Extract the (x, y) coordinate from the center of the cell holding the provided text.  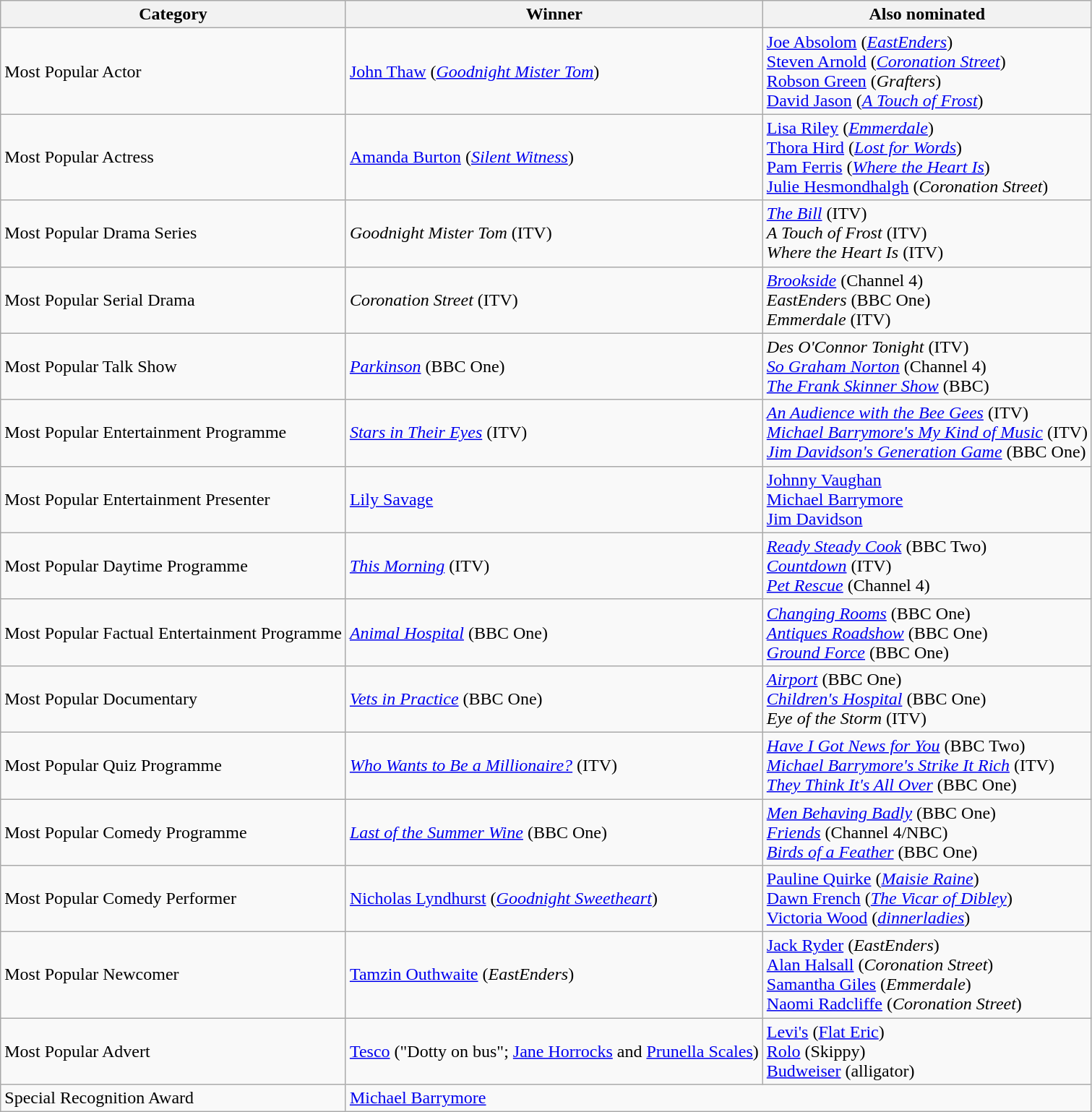
This Morning (ITV) (554, 566)
Most Popular Actress (173, 158)
Animal Hospital (BBC One) (554, 632)
An Audience with the Bee Gees (ITV)Michael Barrymore's My Kind of Music (ITV)Jim Davidson's Generation Game (BBC One) (927, 433)
Most Popular Daytime Programme (173, 566)
Michael Barrymore (718, 1098)
Brookside (Channel 4)EastEnders (BBC One)Emmerdale (ITV) (927, 300)
Special Recognition Award (173, 1098)
Most Popular Entertainment Presenter (173, 499)
Men Behaving Badly (BBC One)Friends (Channel 4/NBC)Birds of a Feather (BBC One) (927, 832)
Have I Got News for You (BBC Two)Michael Barrymore's Strike It Rich (ITV)They Think It's All Over (BBC One) (927, 765)
Joe Absolom (EastEnders)Steven Arnold (Coronation Street)Robson Green (Grafters)David Jason (A Touch of Frost) (927, 71)
Lisa Riley (Emmerdale)Thora Hird (Lost for Words)Pam Ferris (Where the Heart Is)Julie Hesmondhalgh (Coronation Street) (927, 158)
Who Wants to Be a Millionaire? (ITV) (554, 765)
Tamzin Outhwaite (EastEnders) (554, 975)
Most Popular Quiz Programme (173, 765)
Airport (BBC One)Children's Hospital (BBC One)Eye of the Storm (ITV) (927, 699)
Most Popular Advert (173, 1051)
Pauline Quirke (Maisie Raine)Dawn French (The Vicar of Dibley)Victoria Wood (dinnerladies) (927, 899)
Most Popular Entertainment Programme (173, 433)
Vets in Practice (BBC One) (554, 699)
Most Popular Drama Series (173, 233)
Most Popular Newcomer (173, 975)
Also nominated (927, 14)
The Bill (ITV)A Touch of Frost (ITV)Where the Heart Is (ITV) (927, 233)
Category (173, 14)
Jack Ryder (EastEnders)Alan Halsall (Coronation Street)Samantha Giles (Emmerdale)Naomi Radcliffe (Coronation Street) (927, 975)
Nicholas Lyndhurst (Goodnight Sweetheart) (554, 899)
Ready Steady Cook (BBC Two)Countdown (ITV)Pet Rescue (Channel 4) (927, 566)
Most Popular Actor (173, 71)
Last of the Summer Wine (BBC One) (554, 832)
Winner (554, 14)
Most Popular Documentary (173, 699)
Most Popular Comedy Performer (173, 899)
Tesco ("Dotty on bus"; Jane Horrocks and Prunella Scales) (554, 1051)
Stars in Their Eyes (ITV) (554, 433)
Levi's (Flat Eric)Rolo (Skippy)Budweiser (alligator) (927, 1051)
Parkinson (BBC One) (554, 366)
Des O'Connor Tonight (ITV)So Graham Norton (Channel 4)The Frank Skinner Show (BBC) (927, 366)
Coronation Street (ITV) (554, 300)
Johnny VaughanMichael BarrymoreJim Davidson (927, 499)
Goodnight Mister Tom (ITV) (554, 233)
Most Popular Factual Entertainment Programme (173, 632)
Most Popular Comedy Programme (173, 832)
Most Popular Serial Drama (173, 300)
Amanda Burton (Silent Witness) (554, 158)
Changing Rooms (BBC One)Antiques Roadshow (BBC One)Ground Force (BBC One) (927, 632)
Most Popular Talk Show (173, 366)
John Thaw (Goodnight Mister Tom) (554, 71)
Lily Savage (554, 499)
